Determine the [X, Y] coordinate at the center of the cell enclosing the given text.  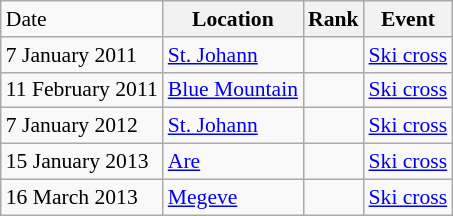
16 March 2013 [82, 197]
15 January 2013 [82, 162]
Event [408, 19]
11 February 2011 [82, 90]
Blue Mountain [233, 90]
Location [233, 19]
Rank [334, 19]
Are [233, 162]
7 January 2012 [82, 126]
Megeve [233, 197]
7 January 2011 [82, 55]
Date [82, 19]
